Return [X, Y] of the center of cell containing provided text 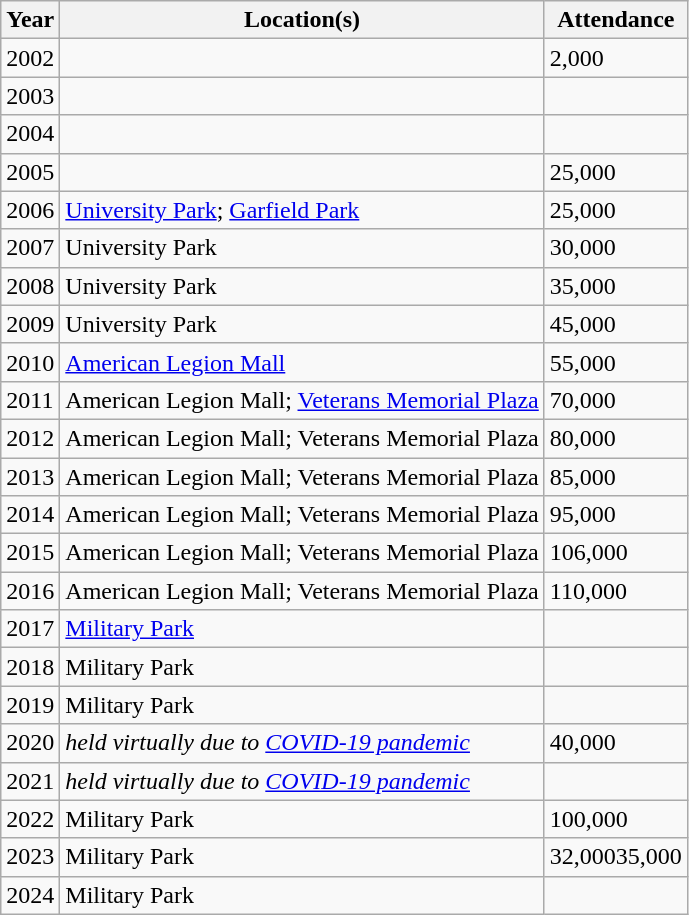
2022 [30, 819]
106,000 [616, 553]
2020 [30, 743]
2011 [30, 400]
2018 [30, 667]
2024 [30, 895]
2,000 [616, 58]
2009 [30, 324]
2013 [30, 477]
2002 [30, 58]
2008 [30, 286]
2015 [30, 553]
2006 [30, 210]
55,000 [616, 362]
American Legion Mall [302, 362]
85,000 [616, 477]
35,000 [616, 286]
2010 [30, 362]
2017 [30, 629]
2005 [30, 172]
Location(s) [302, 20]
2012 [30, 438]
95,000 [616, 515]
2007 [30, 248]
100,000 [616, 819]
45,000 [616, 324]
Year [30, 20]
80,000 [616, 438]
2021 [30, 781]
2019 [30, 705]
2014 [30, 515]
30,000 [616, 248]
2003 [30, 96]
2023 [30, 857]
32,00035,000 [616, 857]
2004 [30, 134]
University Park; Garfield Park [302, 210]
40,000 [616, 743]
110,000 [616, 591]
Attendance [616, 20]
2016 [30, 591]
70,000 [616, 400]
